Search for the cell housing the specified text and yield its [X, Y] center coordinate. 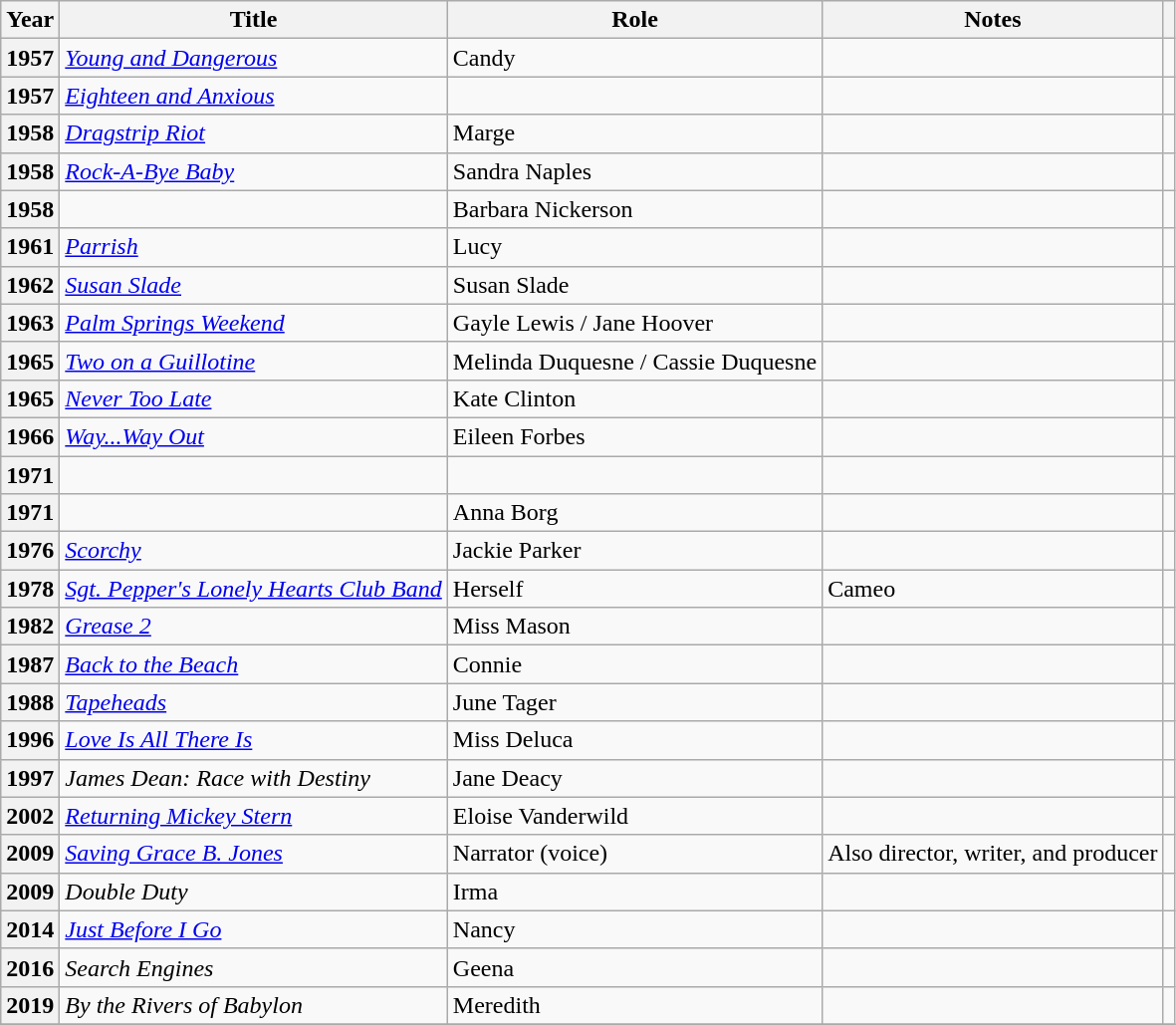
Returning Mickey Stern [254, 816]
Miss Mason [634, 627]
Melinda Duquesne / Cassie Duquesne [634, 361]
Cameo [993, 589]
Barbara Nickerson [634, 209]
1987 [30, 664]
Miss Deluca [634, 740]
Scorchy [254, 551]
Meredith [634, 1005]
Saving Grace B. Jones [254, 854]
Never Too Late [254, 398]
Eloise Vanderwild [634, 816]
2019 [30, 1005]
Title [254, 20]
Irma [634, 892]
Geena [634, 967]
1962 [30, 285]
Role [634, 20]
James Dean: Race with Destiny [254, 778]
2014 [30, 929]
Search Engines [254, 967]
Nancy [634, 929]
Year [30, 20]
Candy [634, 58]
1997 [30, 778]
Also director, writer, and producer [993, 854]
Rock-A-Bye Baby [254, 171]
Lucy [634, 247]
Kate Clinton [634, 398]
1961 [30, 247]
Tapeheads [254, 702]
Sandra Naples [634, 171]
Love Is All There Is [254, 740]
Two on a Guillotine [254, 361]
1966 [30, 436]
Herself [634, 589]
1996 [30, 740]
Palm Springs Weekend [254, 323]
Jackie Parker [634, 551]
Jane Deacy [634, 778]
1988 [30, 702]
1982 [30, 627]
Young and Dangerous [254, 58]
June Tager [634, 702]
1963 [30, 323]
1976 [30, 551]
Just Before I Go [254, 929]
Back to the Beach [254, 664]
Parrish [254, 247]
Connie [634, 664]
Eileen Forbes [634, 436]
Narrator (voice) [634, 854]
Dragstrip Riot [254, 133]
2016 [30, 967]
By the Rivers of Babylon [254, 1005]
Notes [993, 20]
Grease 2 [254, 627]
Anna Borg [634, 513]
Eighteen and Anxious [254, 96]
2002 [30, 816]
Marge [634, 133]
Gayle Lewis / Jane Hoover [634, 323]
Double Duty [254, 892]
1978 [30, 589]
Sgt. Pepper's Lonely Hearts Club Band [254, 589]
Way...Way Out [254, 436]
